For the text-containing cell, return its midpoint in (X, Y) coordinate format. 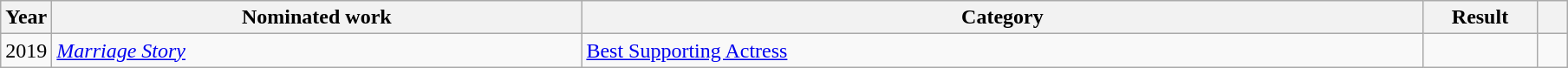
Year (26, 17)
Nominated work (317, 17)
Marriage Story (317, 51)
Result (1480, 17)
Best Supporting Actress (1002, 51)
2019 (26, 51)
Category (1002, 17)
